Extract the [x, y] coordinate from the center of the cell holding the provided text.  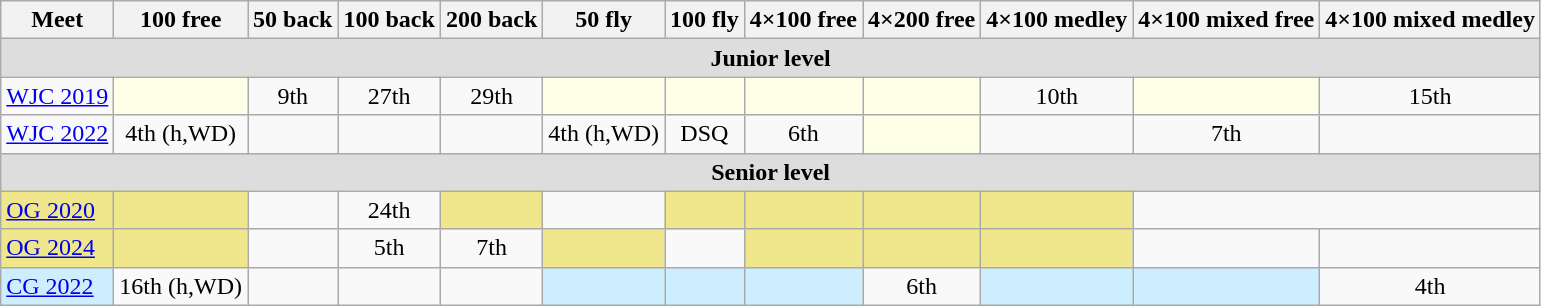
29th [491, 96]
5th [389, 248]
200 back [491, 20]
50 back [293, 20]
100 free [181, 20]
4×100 mixed free [1226, 20]
100 back [389, 20]
24th [389, 210]
4th [1430, 286]
100 fly [704, 20]
27th [389, 96]
10th [1057, 96]
CG 2022 [58, 286]
4×100 medley [1057, 20]
DSQ [704, 134]
16th (h,WD) [181, 286]
Junior level [771, 58]
Senior level [771, 172]
9th [293, 96]
4×100 mixed medley [1430, 20]
Meet [58, 20]
OG 2020 [58, 210]
WJC 2019 [58, 96]
15th [1430, 96]
50 fly [604, 20]
WJC 2022 [58, 134]
4×200 free [921, 20]
OG 2024 [58, 248]
4×100 free [803, 20]
